Extract the [x, y] coordinate from the center of the cell holding the provided text.  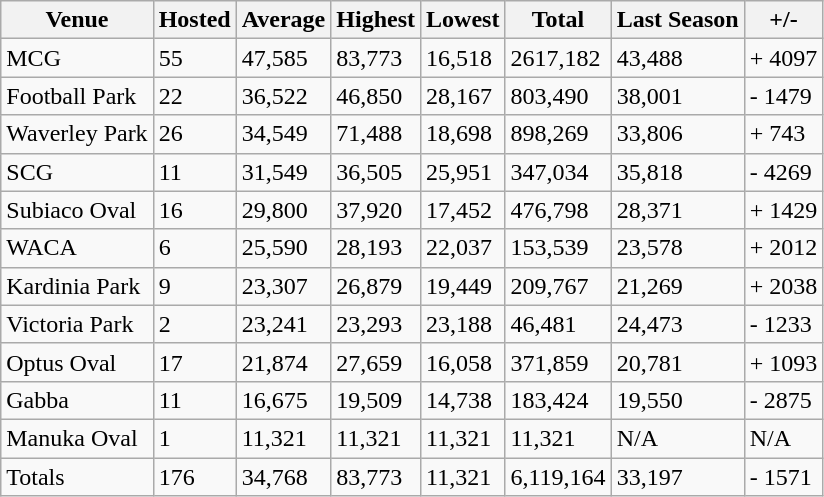
34,549 [284, 134]
71,488 [376, 134]
46,481 [558, 324]
Manuka Oval [77, 438]
176 [194, 477]
26 [194, 134]
33,197 [678, 477]
23,578 [678, 248]
MCG [77, 58]
WACA [77, 248]
36,522 [284, 96]
9 [194, 286]
+ 1093 [784, 362]
35,818 [678, 172]
18,698 [463, 134]
- 4269 [784, 172]
Gabba [77, 400]
37,920 [376, 210]
371,859 [558, 362]
38,001 [678, 96]
23,307 [284, 286]
898,269 [558, 134]
16 [194, 210]
2617,182 [558, 58]
14,738 [463, 400]
Subiaco Oval [77, 210]
Average [284, 20]
Optus Oval [77, 362]
+ 743 [784, 134]
476,798 [558, 210]
23,293 [376, 324]
Lowest [463, 20]
+/- [784, 20]
+ 2038 [784, 286]
28,371 [678, 210]
17 [194, 362]
24,473 [678, 324]
Venue [77, 20]
55 [194, 58]
23,241 [284, 324]
26,879 [376, 286]
+ 1429 [784, 210]
Football Park [77, 96]
28,193 [376, 248]
25,951 [463, 172]
31,549 [284, 172]
SCG [77, 172]
16,518 [463, 58]
Highest [376, 20]
347,034 [558, 172]
19,550 [678, 400]
209,767 [558, 286]
20,781 [678, 362]
25,590 [284, 248]
183,424 [558, 400]
29,800 [284, 210]
+ 4097 [784, 58]
1 [194, 438]
- 1571 [784, 477]
- 1479 [784, 96]
33,806 [678, 134]
28,167 [463, 96]
17,452 [463, 210]
21,874 [284, 362]
153,539 [558, 248]
Kardinia Park [77, 286]
Last Season [678, 20]
36,505 [376, 172]
Hosted [194, 20]
16,058 [463, 362]
+ 2012 [784, 248]
- 1233 [784, 324]
43,488 [678, 58]
803,490 [558, 96]
- 2875 [784, 400]
19,449 [463, 286]
34,768 [284, 477]
22 [194, 96]
Victoria Park [77, 324]
47,585 [284, 58]
21,269 [678, 286]
23,188 [463, 324]
6,119,164 [558, 477]
46,850 [376, 96]
22,037 [463, 248]
Totals [77, 477]
6 [194, 248]
Total [558, 20]
Waverley Park [77, 134]
19,509 [376, 400]
2 [194, 324]
27,659 [376, 362]
16,675 [284, 400]
